Detect which cell encompasses the target text, then output its (x, y) center coordinate. 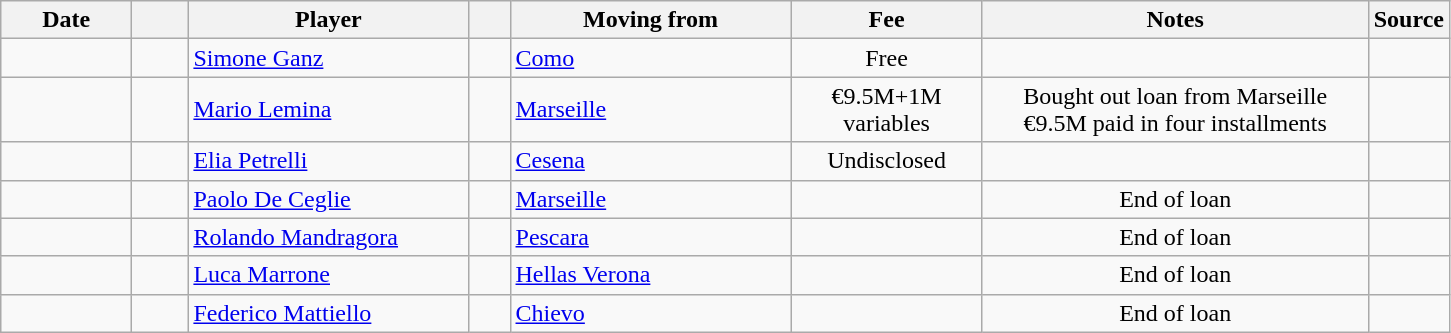
Fee (886, 20)
Cesena (650, 161)
Paolo De Ceglie (328, 199)
Moving from (650, 20)
Bought out loan from Marseille€9.5M paid in four installments (1175, 110)
Luca Marrone (328, 275)
Free (886, 58)
Chievo (650, 313)
Elia Petrelli (328, 161)
Hellas Verona (650, 275)
Mario Lemina (328, 110)
Rolando Mandragora (328, 237)
Player (328, 20)
Date (66, 20)
Como (650, 58)
Undisclosed (886, 161)
€9.5M+1M variables (886, 110)
Pescara (650, 237)
Notes (1175, 20)
Federico Mattiello (328, 313)
Source (1408, 20)
Simone Ganz (328, 58)
